Determine the [X, Y] coordinate at the center of the cell enclosing the given text.  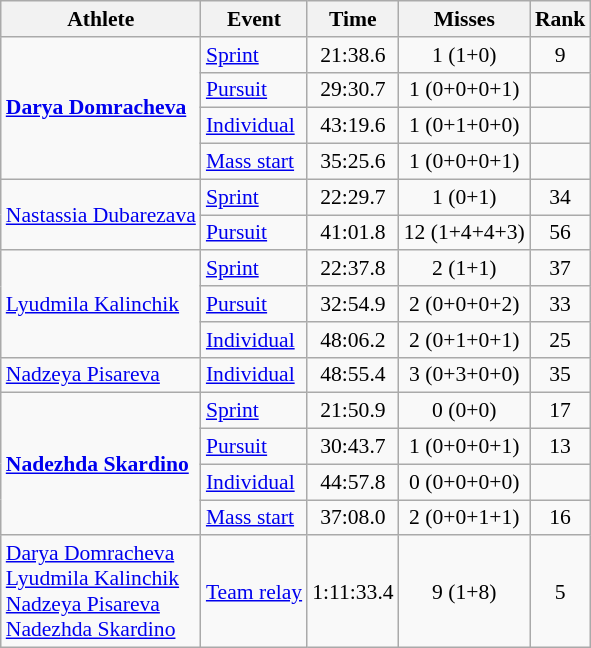
5 [560, 592]
21:38.6 [352, 55]
17 [560, 411]
3 (0+3+0+0) [464, 375]
1:11:33.4 [352, 592]
32:54.9 [352, 304]
37 [560, 269]
30:43.7 [352, 447]
29:30.7 [352, 90]
9 [560, 55]
21:50.9 [352, 411]
43:19.6 [352, 126]
Lyudmila Kalinchik [101, 304]
16 [560, 518]
Darya Domracheva [101, 108]
48:06.2 [352, 340]
48:55.4 [352, 375]
9 (1+8) [464, 592]
Team relay [254, 592]
35 [560, 375]
12 (1+4+4+3) [464, 233]
35:25.6 [352, 162]
13 [560, 447]
Misses [464, 19]
44:57.8 [352, 482]
1 (0+1+0+0) [464, 126]
41:01.8 [352, 233]
Darya DomrachevaLyudmila KalinchikNadzeya PisarevaNadezhda Skardino [101, 592]
Athlete [101, 19]
34 [560, 197]
2 (0+0+0+2) [464, 304]
2 (1+1) [464, 269]
25 [560, 340]
0 (0+0) [464, 411]
Nadezhda Skardino [101, 464]
Event [254, 19]
1 (0+1) [464, 197]
0 (0+0+0+0) [464, 482]
22:37.8 [352, 269]
2 (0+1+0+1) [464, 340]
Nadzeya Pisareva [101, 375]
Time [352, 19]
22:29.7 [352, 197]
1 (1+0) [464, 55]
Nastassia Dubarezava [101, 214]
56 [560, 233]
2 (0+0+1+1) [464, 518]
33 [560, 304]
37:08.0 [352, 518]
Rank [560, 19]
